Output the [x, y] coordinate of the center of the cell containing the given text.  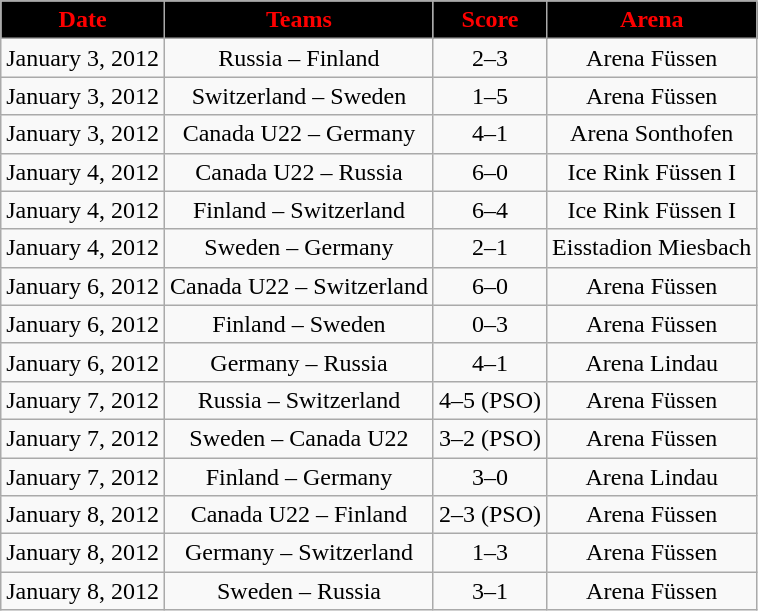
Canada U22 – Switzerland [298, 286]
Teams [298, 20]
3–1 [490, 591]
0–3 [490, 324]
Arena Sonthofen [652, 134]
2–3 [490, 58]
3–2 (PSO) [490, 438]
6–4 [490, 210]
4–5 (PSO) [490, 400]
Germany – Russia [298, 362]
Canada U22 – Russia [298, 172]
Sweden – Germany [298, 248]
Finland – Sweden [298, 324]
Sweden – Canada U22 [298, 438]
1–3 [490, 553]
Switzerland – Sweden [298, 96]
Russia – Switzerland [298, 400]
Canada U22 – Germany [298, 134]
Eisstadion Miesbach [652, 248]
2–1 [490, 248]
Date [83, 20]
Russia – Finland [298, 58]
Finland – Switzerland [298, 210]
2–3 (PSO) [490, 515]
Arena [652, 20]
Sweden – Russia [298, 591]
3–0 [490, 477]
Canada U22 – Finland [298, 515]
Finland – Germany [298, 477]
Score [490, 20]
1–5 [490, 96]
Germany – Switzerland [298, 553]
